Output the [x, y] coordinate of the center of the cell containing the given text.  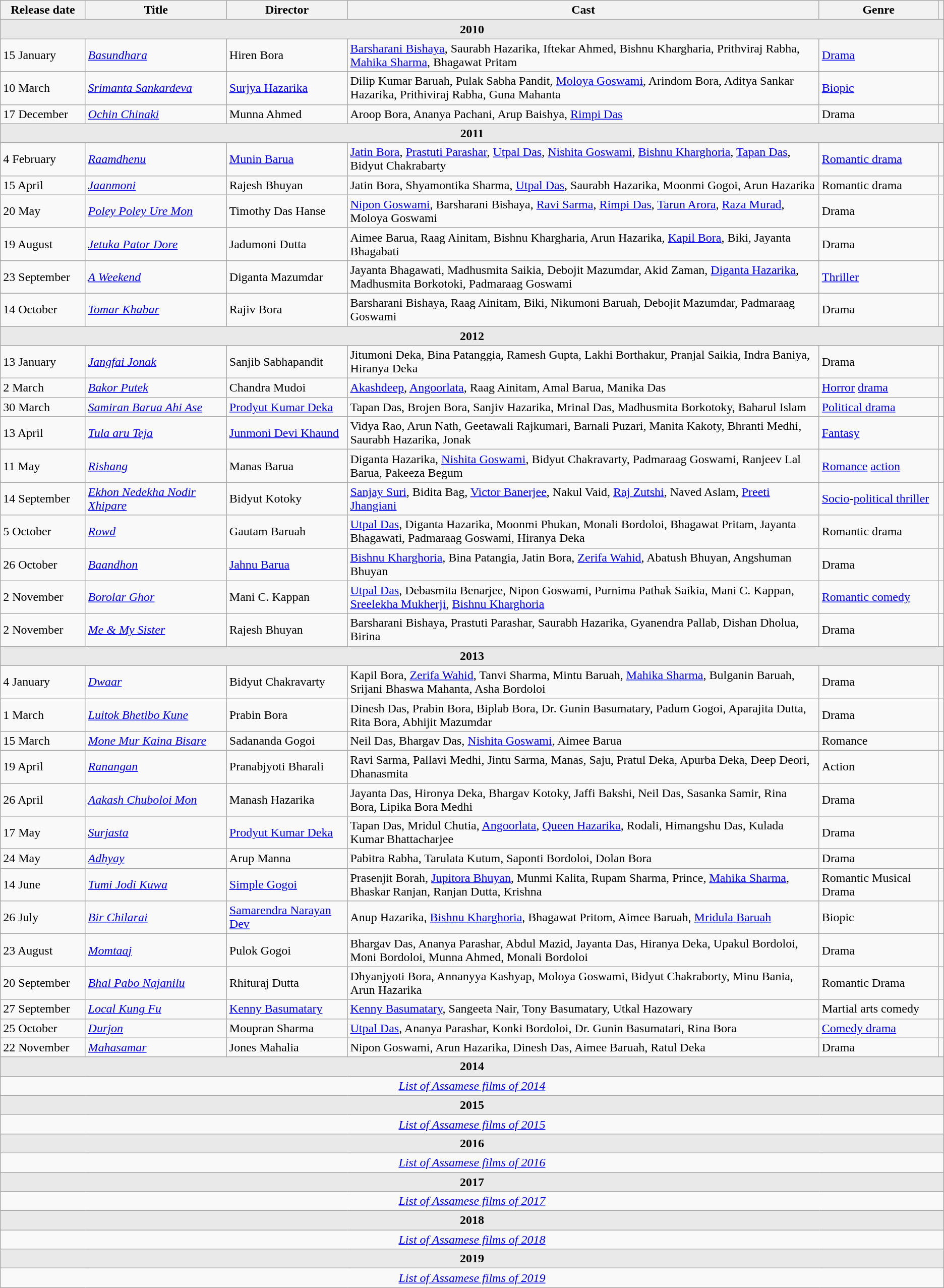
Surjya Hazarika [287, 88]
2018 [472, 1220]
19 August [43, 244]
20 May [43, 211]
Romance [878, 741]
Ochin Chinaki [156, 114]
Sanjay Suri, Bidita Bag, Victor Banerjee, Nakul Vaid, Raj Zutshi, Naved Aslam, Preeti Jhangiani [583, 498]
15 March [43, 741]
2 March [43, 388]
Local Kung Fu [156, 1009]
4 January [43, 682]
17 December [43, 114]
30 March [43, 407]
Baandhon [156, 564]
26 April [43, 799]
Moupran Sharma [287, 1028]
Pranabjyoti Bharali [287, 767]
Bidyut Chakravarty [287, 682]
Jahnu Barua [287, 564]
2013 [472, 656]
Momtaaj [156, 950]
23 September [43, 276]
Action [878, 767]
Director [287, 10]
Simple Gogoi [287, 885]
19 April [43, 767]
Dilip Kumar Baruah, Pulak Sabha Pandit, Moloya Goswami, Arindom Bora, Aditya Sankar Hazarika, Prithiviraj Rabha, Guna Mahanta [583, 88]
Utpal Das, Ananya Parashar, Konki Bordoloi, Dr. Gunin Basumatari, Rina Bora [583, 1028]
Comedy drama [878, 1028]
Romantic comedy [878, 597]
Hiren Bora [287, 55]
Jatin Bora, Shyamontika Sharma, Utpal Das, Saurabh Hazarika, Moonmi Gogoi, Arun Hazarika [583, 185]
List of Assamese films of 2015 [472, 1124]
Romance action [878, 466]
Vidya Rao, Arun Nath, Geetawali Rajkumari, Barnali Puzari, Manita Kakoty, Bhranti Medhi, Saurabh Hazarika, Jonak [583, 433]
List of Assamese films of 2014 [472, 1086]
Sanjib Sabhapandit [287, 362]
2014 [472, 1067]
Bakor Putek [156, 388]
Utpal Das, Diganta Hazarika, Moonmi Phukan, Monali Bordoloi, Bhagawat Pritam, Jayanta Bhagawati, Padmaraag Goswami, Hiranya Deka [583, 532]
27 September [43, 1009]
Prabin Bora [287, 714]
Ekhon Nedekha Nodir Xhipare [156, 498]
Rowd [156, 532]
13 April [43, 433]
Mani C. Kappan [287, 597]
Srimanta Sankardeva [156, 88]
Aimee Barua, Raag Ainitam, Bishnu Khargharia, Arun Hazarika, Kapil Bora, Biki, Jayanta Bhagabati [583, 244]
Raamdhenu [156, 159]
Manas Barua [287, 466]
Socio-political thriller [878, 498]
Romantic Musical Drama [878, 885]
List of Assamese films of 2019 [472, 1278]
Samiran Barua Ahi Ase [156, 407]
Nipon Goswami, Barsharani Bishaya, Ravi Sarma, Rimpi Das, Tarun Arora, Raza Murad, Moloya Goswami [583, 211]
Jadumoni Dutta [287, 244]
Ranangan [156, 767]
2016 [472, 1143]
17 May [43, 832]
2011 [472, 133]
Me & My Sister [156, 630]
13 January [43, 362]
Barsharani Bishaya, Raag Ainitam, Biki, Nikumoni Baruah, Debojit Mazumdar, Padmaraag Goswami [583, 310]
Jayanta Bhagawati, Madhusmita Saikia, Debojit Mazumdar, Akid Zaman, Diganta Hazarika, Madhusmita Borkotoki, Padmaraag Goswami [583, 276]
Anup Hazarika, Bishnu Kharghoria, Bhagawat Pritom, Aimee Baruah, Mridula Baruah [583, 917]
Genre [878, 10]
Borolar Ghor [156, 597]
Utpal Das, Debasmita Benarjee, Nipon Goswami, Purnima Pathak Saikia, Mani C. Kappan, Sreelekha Mukherji, Bishnu Kharghoria [583, 597]
List of Assamese films of 2017 [472, 1201]
20 September [43, 983]
Samarendra Narayan Dev [287, 917]
Rhituraj Dutta [287, 983]
26 July [43, 917]
Jayanta Das, Hironya Deka, Bhargav Kotoky, Jaffi Bakshi, Neil Das, Sasanka Samir, Rina Bora, Lipika Bora Medhi [583, 799]
Release date [43, 10]
10 March [43, 88]
Luitok Bhetibo Kune [156, 714]
Munna Ahmed [287, 114]
Nipon Goswami, Arun Hazarika, Dinesh Das, Aimee Baruah, Ratul Deka [583, 1047]
22 November [43, 1047]
25 October [43, 1028]
Neil Das, Bhargav Das, Nishita Goswami, Aimee Barua [583, 741]
Pabitra Rabha, Tarulata Kutum, Saponti Bordoloi, Dolan Bora [583, 859]
Manash Hazarika [287, 799]
Adhyay [156, 859]
Rishang [156, 466]
Martial arts comedy [878, 1009]
Tapan Das, Brojen Bora, Sanjiv Hazarika, Mrinal Das, Madhusmita Borkotoky, Baharul Islam [583, 407]
Jitumoni Deka, Bina Patanggia, Ramesh Gupta, Lakhi Borthakur, Pranjal Saikia, Indra Baniya, Hiranya Deka [583, 362]
Bhal Pabo Najanilu [156, 983]
Poley Poley Ure Mon [156, 211]
Barsharani Bishaya, Prastuti Parashar, Saurabh Hazarika, Gyanendra Pallab, Dishan Dholua, Birina [583, 630]
Horror drama [878, 388]
Gautam Baruah [287, 532]
Romantic Drama [878, 983]
Diganta Hazarika, Nishita Goswami, Bidyut Chakravarty, Padmaraag Goswami, Ranjeev Lal Barua, Pakeeza Begum [583, 466]
Barsharani Bishaya, Saurabh Hazarika, Iftekar Ahmed, Bishnu Khargharia, Prithviraj Rabha, Mahika Sharma, Bhagawat Pritam [583, 55]
Bidyut Kotoky [287, 498]
Jaanmoni [156, 185]
Munin Barua [287, 159]
Basundhara [156, 55]
Bishnu Kharghoria, Bina Patangia, Jatin Bora, Zerifa Wahid, Abatush Bhuyan, Angshuman Bhuyan [583, 564]
2019 [472, 1259]
Jetuka Pator Dore [156, 244]
Timothy Das Hanse [287, 211]
4 February [43, 159]
Cast [583, 10]
Akashdeep, Angoorlata, Raag Ainitam, Amal Barua, Manika Das [583, 388]
2015 [472, 1105]
2012 [472, 335]
Kenny Basumatary, Sangeeta Nair, Tony Basumatary, Utkal Hazowary [583, 1009]
Mone Mur Kaina Bisare [156, 741]
15 April [43, 185]
Durjon [156, 1028]
23 August [43, 950]
2017 [472, 1182]
Pulok Gogoi [287, 950]
Tomar Khabar [156, 310]
Jones Mahalia [287, 1047]
List of Assamese films of 2016 [472, 1162]
Tumi Jodi Kuwa [156, 885]
Tula aru Teja [156, 433]
Junmoni Devi Khaund [287, 433]
Rajiv Bora [287, 310]
Dwaar [156, 682]
A Weekend [156, 276]
Mahasamar [156, 1047]
Bir Chilarai [156, 917]
Chandra Mudoi [287, 388]
Dinesh Das, Prabin Bora, Biplab Bora, Dr. Gunin Basumatary, Padum Gogoi, Aparajita Dutta, Rita Bora, Abhijit Mazumdar [583, 714]
11 May [43, 466]
Tapan Das, Mridul Chutia, Angoorlata, Queen Hazarika, Rodali, Himangshu Das, Kulada Kumar Bhattacharjee [583, 832]
Ravi Sarma, Pallavi Medhi, Jintu Sarma, Manas, Saju, Pratul Deka, Apurba Deka, Deep Deori, Dhanasmita [583, 767]
Kenny Basumatary [287, 1009]
15 January [43, 55]
14 September [43, 498]
2010 [472, 29]
Surjasta [156, 832]
Jangfai Jonak [156, 362]
5 October [43, 532]
Aroop Bora, Ananya Pachani, Arup Baishya, Rimpi Das [583, 114]
Kapil Bora, Zerifa Wahid, Tanvi Sharma, Mintu Baruah, Mahika Sharma, Bulganin Baruah, Srijani Bhaswa Mahanta, Asha Bordoloi [583, 682]
24 May [43, 859]
Dhyanjyoti Bora, Annanyya Kashyap, Moloya Goswami, Bidyut Chakraborty, Minu Bania, Arun Hazarika [583, 983]
1 March [43, 714]
Title [156, 10]
14 October [43, 310]
Thriller [878, 276]
List of Assamese films of 2018 [472, 1240]
26 October [43, 564]
Arup Manna [287, 859]
Prasenjit Borah, Jupitora Bhuyan, Munmi Kalita, Rupam Sharma, Prince, Mahika Sharma, Bhaskar Ranjan, Ranjan Dutta, Krishna [583, 885]
Bhargav Das, Ananya Parashar, Abdul Mazid, Jayanta Das, Hiranya Deka, Upakul Bordoloi, Moni Bordoloi, Munna Ahmed, Monali Bordoloi [583, 950]
Diganta Mazumdar [287, 276]
Political drama [878, 407]
Sadananda Gogoi [287, 741]
Aakash Chuboloi Mon [156, 799]
14 June [43, 885]
Fantasy [878, 433]
Jatin Bora, Prastuti Parashar, Utpal Das, Nishita Goswami, Bishnu Kharghoria, Tapan Das, Bidyut Chakrabarty [583, 159]
